Provide the [x, y] coordinate of the cell's center where the given text is located.  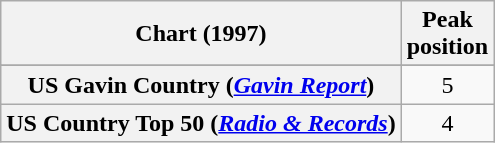
4 [447, 123]
US Gavin Country (Gavin Report) [201, 85]
5 [447, 85]
US Country Top 50 (Radio & Records) [201, 123]
Chart (1997) [201, 34]
Peakposition [447, 34]
